Detect which cell encompasses the target text, then output its [X, Y] center coordinate. 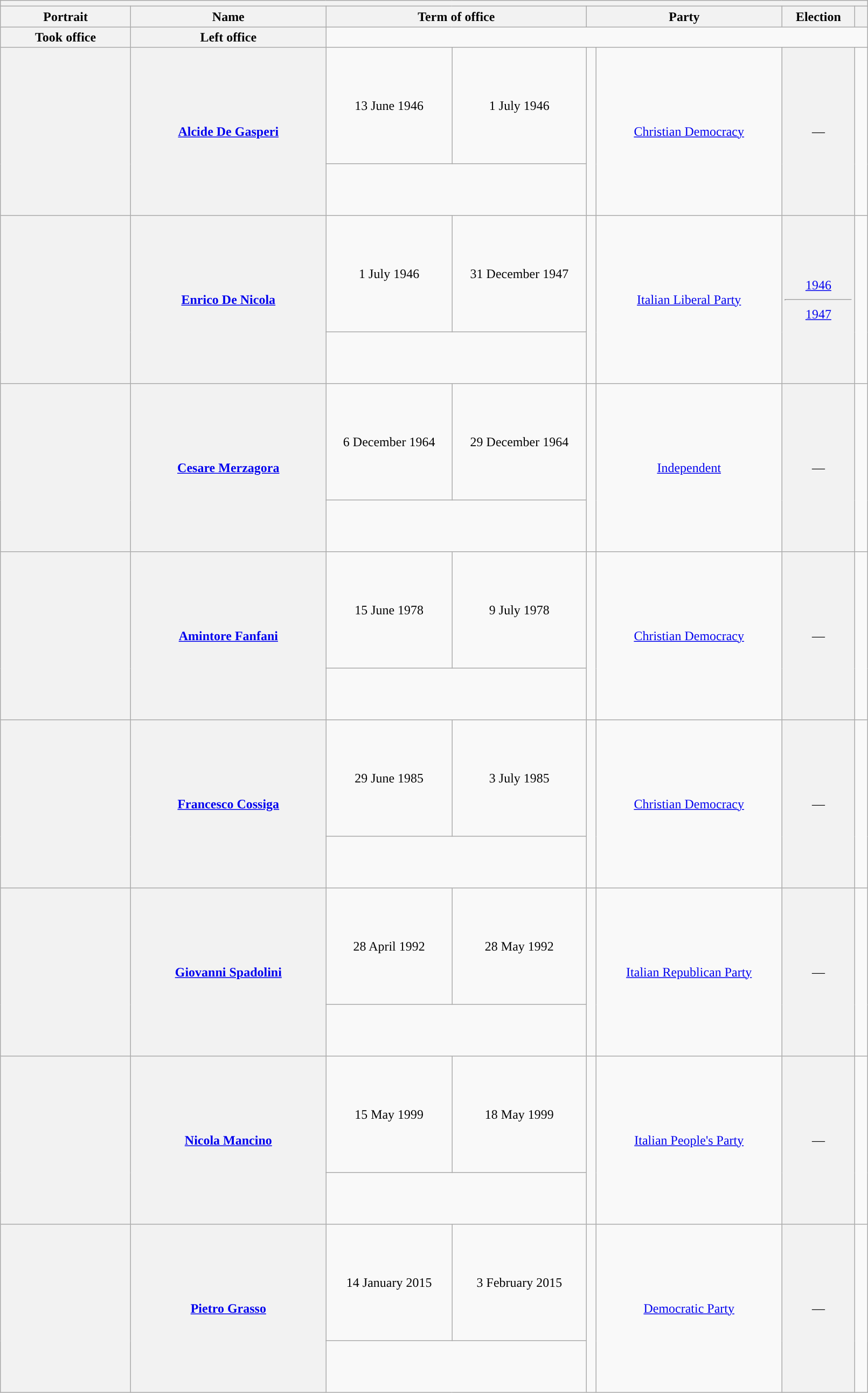
14 January 2015 [389, 1283]
Italian People's Party [689, 1140]
Enrico De Nicola [228, 300]
1946 1947 [818, 300]
Election [818, 17]
Italian Liberal Party [689, 300]
9 July 1978 [519, 610]
Portrait [66, 17]
Francesco Cossiga [228, 804]
Took office [66, 37]
Democratic Party [689, 1308]
Term of office [456, 17]
Cesare Merzagora [228, 468]
29 December 1964 [519, 442]
31 December 1947 [519, 274]
Alcide De Gasperi [228, 131]
3 July 1985 [519, 778]
Left office [228, 37]
Giovanni Spadolini [228, 972]
Nicola Mancino [228, 1140]
Italian Republican Party [689, 972]
28 April 1992 [389, 946]
Amintore Fanfani [228, 636]
3 February 2015 [519, 1283]
28 May 1992 [519, 946]
15 June 1978 [389, 610]
13 June 1946 [389, 106]
Pietro Grasso [228, 1308]
Party [684, 17]
15 May 1999 [389, 1114]
6 December 1964 [389, 442]
Independent [689, 468]
Name [228, 17]
29 June 1985 [389, 778]
18 May 1999 [519, 1114]
